Return [x, y] of the center of cell containing provided text 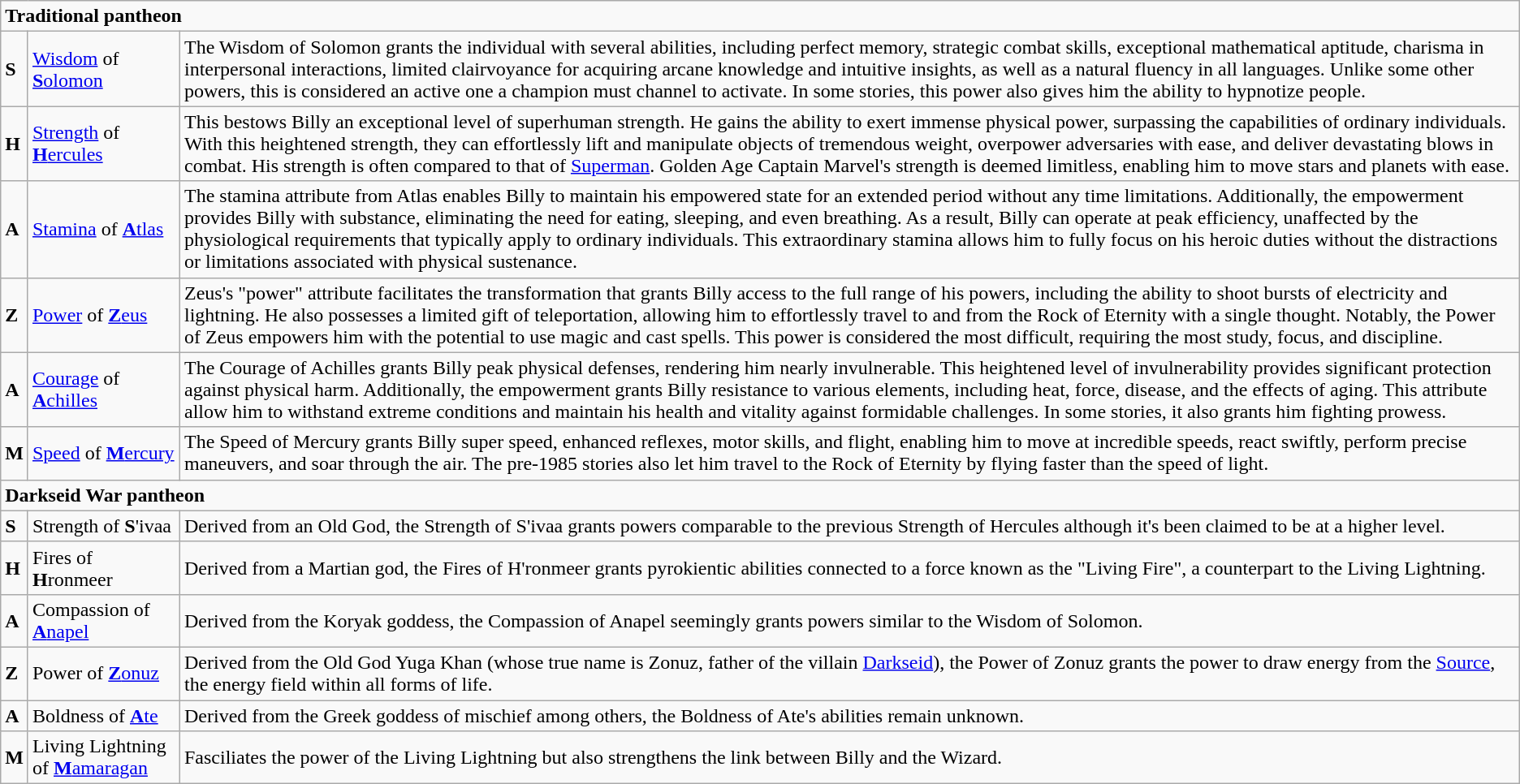
Wisdom of Solomon [104, 69]
Speed of Mercury [104, 453]
Derived from the Greek goddess of mischief among others, the Boldness of Ate's abilities remain unknown. [849, 715]
Fasciliates the power of the Living Lightning but also strengthens the link between Billy and the Wizard. [849, 758]
Living Lightning of Mamaragan [104, 758]
Power of Zeus [104, 315]
Fires of Hronmeer [104, 568]
Strength of S'ivaa [104, 526]
Stamina of Atlas [104, 229]
Boldness of Ate [104, 715]
Courage of Achilles [104, 390]
Traditional pantheon [760, 16]
Power of Zonuz [104, 674]
Compassion of Anapel [104, 620]
Derived from the Koryak goddess, the Compassion of Anapel seemingly grants powers similar to the Wisdom of Solomon. [849, 620]
Darkseid War pantheon [760, 495]
Strength of Hercules [104, 144]
